Output the (X, Y) coordinate of the center of the cell containing the given text.  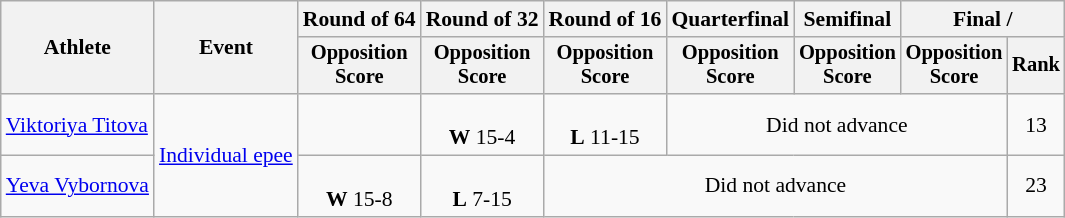
Event (226, 48)
Round of 32 (482, 19)
13 (1036, 124)
Final / (983, 19)
Individual epee (226, 155)
Viktoriya Titova (78, 124)
Rank (1036, 66)
L 11-15 (606, 124)
W 15-8 (360, 186)
Quarterfinal (730, 19)
23 (1036, 186)
W 15-4 (482, 124)
Semifinal (848, 19)
Yeva Vybornova (78, 186)
Round of 16 (606, 19)
L 7-15 (482, 186)
Round of 64 (360, 19)
Athlete (78, 48)
